Detect which cell encompasses the target text, then output its (x, y) center coordinate. 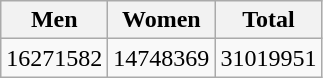
Women (162, 20)
31019951 (268, 58)
Men (54, 20)
Total (268, 20)
14748369 (162, 58)
16271582 (54, 58)
